Return the [X, Y] coordinate for the center point of the cell that contains the specified text.  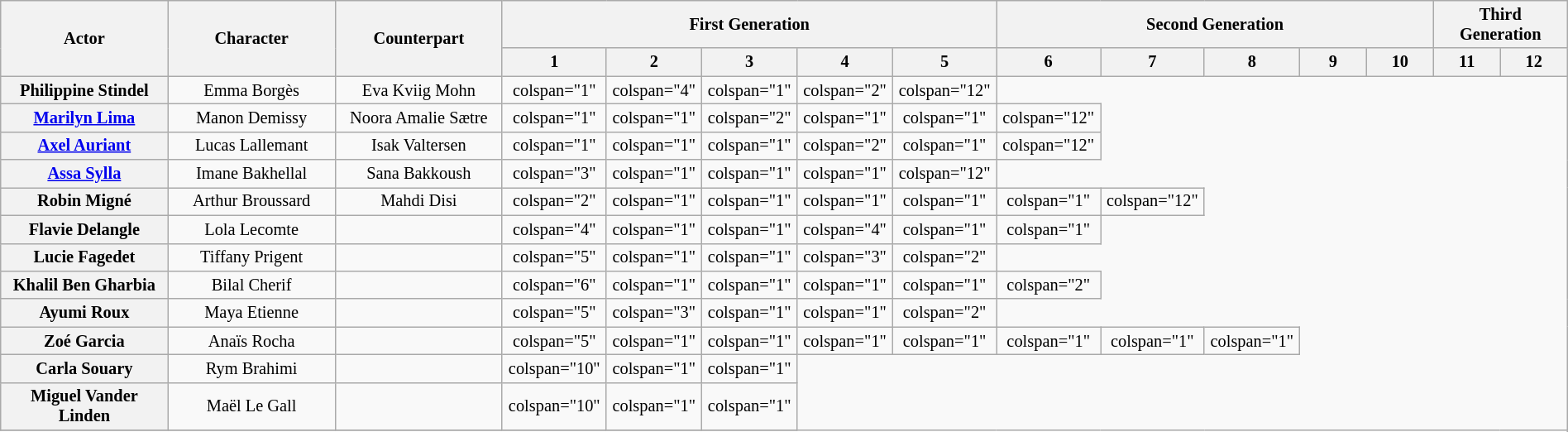
Zoé Garcia [84, 341]
6 [1049, 62]
2 [653, 62]
Eva Kviig Mohn [418, 90]
Emma Borgès [251, 90]
7 [1152, 62]
Miguel Vander Linden [84, 406]
11 [1467, 62]
5 [944, 62]
Bilal Cherif [251, 285]
Noora Amalie Sætre [418, 118]
Maël Le Gall [251, 406]
Lucas Lallemant [251, 146]
Isak Valtersen [418, 146]
Axel Auriant [84, 146]
Lucie Fagedet [84, 257]
Lola Lecomte [251, 229]
colspan="6" [554, 285]
Rym Brahimi [251, 368]
9 [1333, 62]
Marilyn Lima [84, 118]
Tiffany Prigent [251, 257]
Khalil Ben Gharbia [84, 285]
Ayumi Roux [84, 313]
Counterpart [418, 38]
12 [1533, 62]
Third Generation [1500, 24]
8 [1252, 62]
Actor [84, 38]
Assa Sylla [84, 174]
Manon Demissy [251, 118]
Anaïs Rocha [251, 341]
Second Generation [1215, 24]
4 [845, 62]
Mahdi Disi [418, 201]
3 [749, 62]
Arthur Broussard [251, 201]
Character [251, 38]
Carla Souary [84, 368]
Sana Bakkoush [418, 174]
First Generation [749, 24]
10 [1399, 62]
Imane Bakhellal [251, 174]
Philippine Stindel [84, 90]
Flavie Delangle [84, 229]
Robin Migné [84, 201]
1 [554, 62]
Maya Etienne [251, 313]
